Pinpoint the cell where the given text exists, returning its (X, Y) midpoint coordinate. 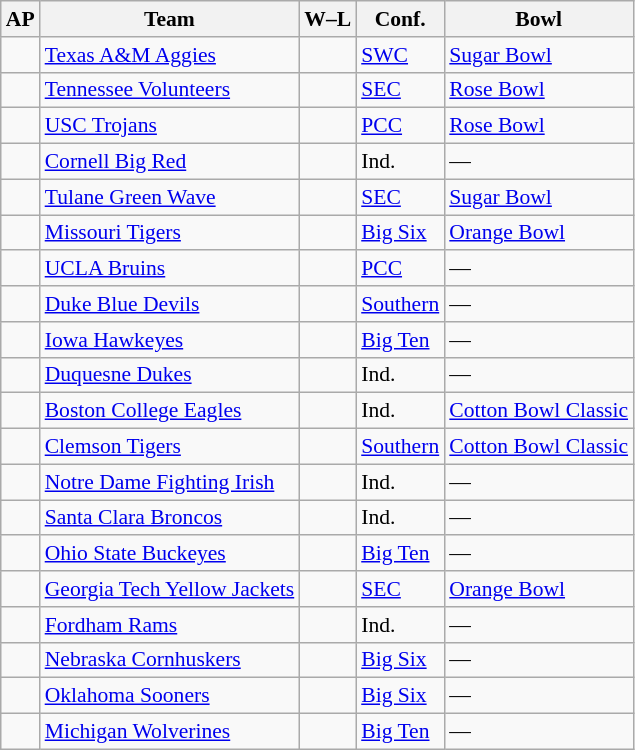
USC Trojans (170, 126)
Cornell Big Red (170, 162)
UCLA Bruins (170, 269)
Notre Dame Fighting Irish (170, 482)
Boston College Eagles (170, 411)
Nebraska Cornhuskers (170, 660)
Duke Blue Devils (170, 304)
Santa Clara Broncos (170, 518)
Duquesne Dukes (170, 375)
Ohio State Buckeyes (170, 554)
Bowl (538, 19)
Texas A&M Aggies (170, 55)
Tulane Green Wave (170, 197)
Georgia Tech Yellow Jackets (170, 589)
Team (170, 19)
Clemson Tigers (170, 447)
Missouri Tigers (170, 233)
AP (20, 19)
Conf. (400, 19)
SWC (400, 55)
W–L (328, 19)
Tennessee Volunteers (170, 90)
Michigan Wolverines (170, 732)
Oklahoma Sooners (170, 696)
Fordham Rams (170, 625)
Iowa Hawkeyes (170, 340)
